Pinpoint the cell where the given text exists, returning its [x, y] midpoint coordinate. 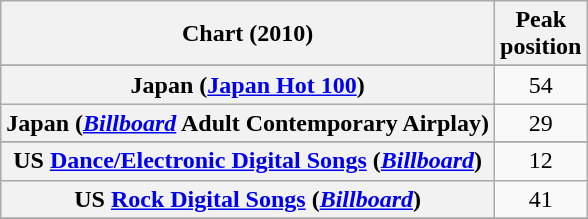
Japan (Billboard Adult Contemporary Airplay) [248, 123]
Peakposition [541, 34]
12 [541, 161]
54 [541, 85]
Chart (2010) [248, 34]
29 [541, 123]
Japan (Japan Hot 100) [248, 85]
41 [541, 199]
US Rock Digital Songs (Billboard) [248, 199]
US Dance/Electronic Digital Songs (Billboard) [248, 161]
